Output the [X, Y] coordinate of the center of the cell containing the given text.  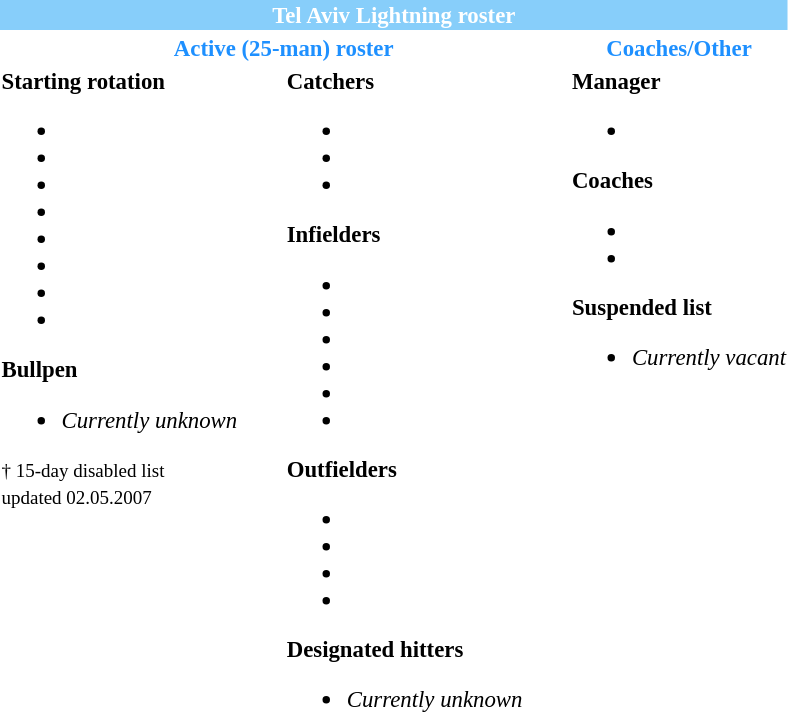
Active (25-man) roster [284, 48]
Coaches/Other [678, 48]
Tel Aviv Lightning roster [394, 15]
